Search for the cell housing the specified text and yield its (X, Y) center coordinate. 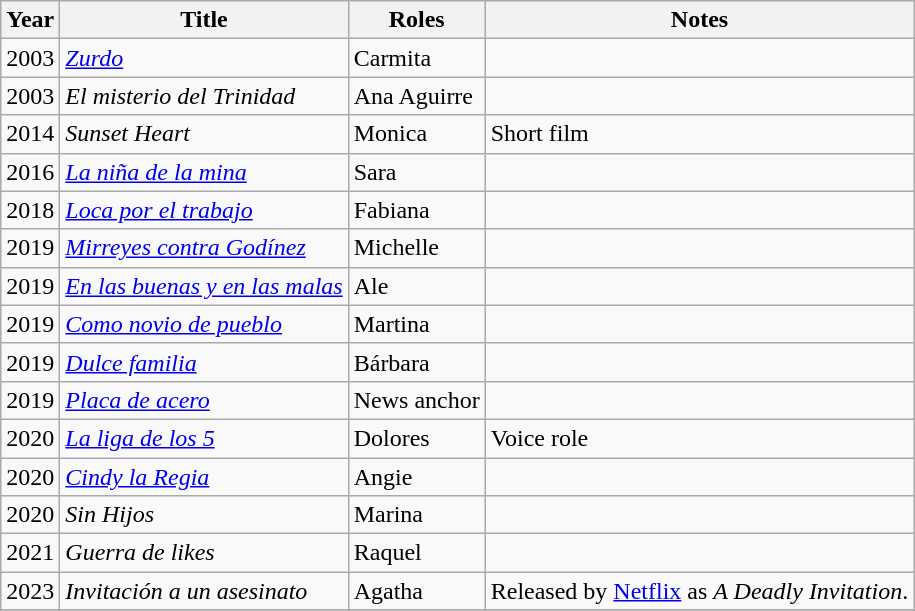
Title (204, 20)
2014 (30, 134)
Sara (416, 172)
Dulce familia (204, 362)
Invitación a un asesinato (204, 591)
2023 (30, 591)
Angie (416, 477)
Sin Hijos (204, 515)
Sunset Heart (204, 134)
Short film (700, 134)
Ana Aguirre (416, 96)
Notes (700, 20)
La liga de los 5 (204, 438)
Loca por el trabajo (204, 210)
2016 (30, 172)
Marina (416, 515)
Bárbara (416, 362)
2018 (30, 210)
Guerra de likes (204, 553)
2021 (30, 553)
Como novio de pueblo (204, 324)
Voice role (700, 438)
Carmita (416, 58)
Martina (416, 324)
El misterio del Trinidad (204, 96)
Mirreyes contra Godínez (204, 248)
Placa de acero (204, 400)
Zurdo (204, 58)
En las buenas y en las malas (204, 286)
Raquel (416, 553)
Ale (416, 286)
Dolores (416, 438)
Agatha (416, 591)
Roles (416, 20)
Fabiana (416, 210)
Monica (416, 134)
Cindy la Regia (204, 477)
La niña de la mina (204, 172)
Year (30, 20)
Michelle (416, 248)
News anchor (416, 400)
Released by Netflix as A Deadly Invitation. (700, 591)
